Capture the cell that displays the provided text and extract its [X, Y] central coordinate. 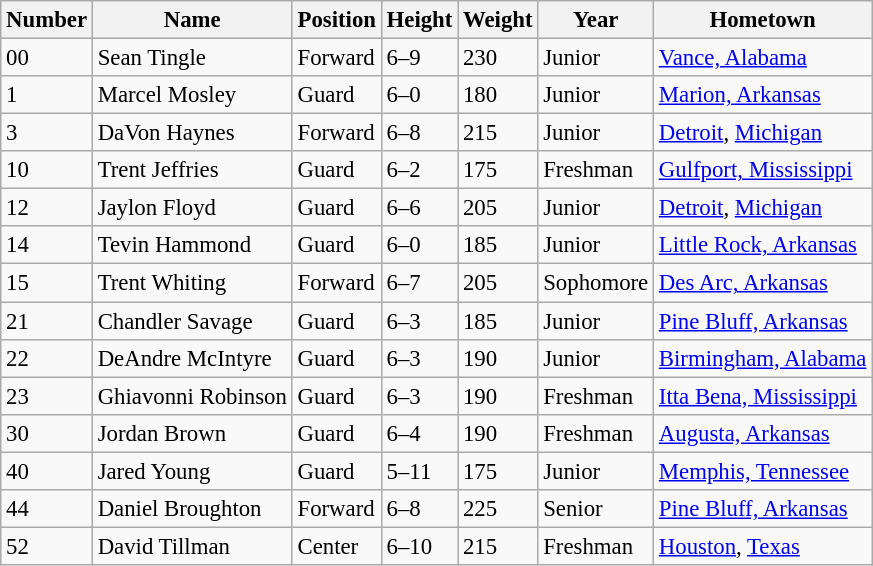
Center [336, 546]
David Tillman [192, 546]
Memphis, Tennessee [763, 471]
6–9 [419, 58]
230 [498, 58]
Vance, Alabama [763, 58]
Birmingham, Alabama [763, 358]
3 [47, 133]
Marion, Arkansas [763, 95]
Sophomore [596, 283]
5–11 [419, 471]
44 [47, 509]
Jordan Brown [192, 433]
Weight [498, 20]
DaVon Haynes [192, 133]
Name [192, 20]
40 [47, 471]
1 [47, 95]
Marcel Mosley [192, 95]
DeAndre McIntyre [192, 358]
Tevin Hammond [192, 245]
12 [47, 208]
Des Arc, Arkansas [763, 283]
Augusta, Arkansas [763, 433]
6–7 [419, 283]
15 [47, 283]
6–6 [419, 208]
Number [47, 20]
10 [47, 170]
6–4 [419, 433]
Senior [596, 509]
Trent Whiting [192, 283]
23 [47, 396]
52 [47, 546]
Itta Bena, Mississippi [763, 396]
Position [336, 20]
Little Rock, Arkansas [763, 245]
Jared Young [192, 471]
00 [47, 58]
Year [596, 20]
Houston, Texas [763, 546]
22 [47, 358]
Height [419, 20]
Daniel Broughton [192, 509]
Jaylon Floyd [192, 208]
14 [47, 245]
Hometown [763, 20]
180 [498, 95]
30 [47, 433]
6–10 [419, 546]
Sean Tingle [192, 58]
Trent Jeffries [192, 170]
Ghiavonni Robinson [192, 396]
225 [498, 509]
6–2 [419, 170]
Chandler Savage [192, 321]
Gulfport, Mississippi [763, 170]
21 [47, 321]
